From the cell containing the given text, extract its center point as (x, y) coordinate. 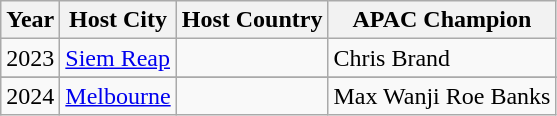
Melbourne (118, 96)
APAC Champion (442, 20)
Chris Brand (442, 58)
Siem Reap (118, 58)
Year (30, 20)
Host City (118, 20)
2024 (30, 96)
Host Country (252, 20)
Max Wanji Roe Banks (442, 96)
2023 (30, 58)
